Return the [x, y] coordinate for the center point of the cell that contains the specified text.  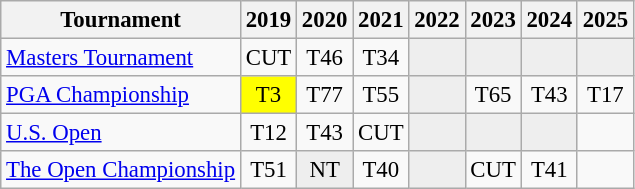
2021 [381, 20]
T40 [381, 170]
The Open Championship [121, 170]
PGA Championship [121, 95]
T34 [381, 58]
2019 [268, 20]
T3 [268, 95]
NT [325, 170]
Masters Tournament [121, 58]
2022 [437, 20]
2020 [325, 20]
T17 [605, 95]
T51 [268, 170]
T77 [325, 95]
T55 [381, 95]
T41 [549, 170]
T46 [325, 58]
T65 [493, 95]
U.S. Open [121, 133]
2024 [549, 20]
T12 [268, 133]
Tournament [121, 20]
2025 [605, 20]
2023 [493, 20]
